Search for the cell housing the specified text and yield its (x, y) center coordinate. 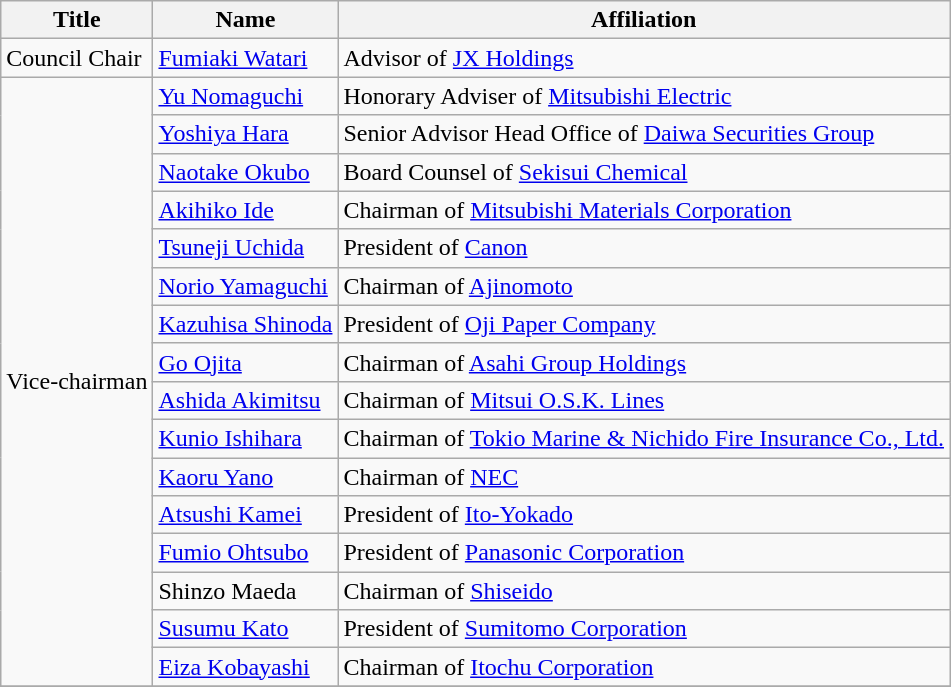
Ashida Akimitsu (246, 400)
Akihiko Ide (246, 210)
Chairman of Asahi Group Holdings (644, 362)
Chairman of NEC (644, 477)
Advisor of JX Holdings (644, 58)
Eiza Kobayashi (246, 667)
President of Sumitomo Corporation (644, 629)
Affiliation (644, 20)
President of Ito-Yokado (644, 515)
Tsuneji Uchida (246, 248)
Naotake Okubo (246, 172)
Honorary Adviser of Mitsubishi Electric (644, 96)
President of Panasonic Corporation (644, 553)
Kazuhisa Shinoda (246, 324)
Yu Nomaguchi (246, 96)
Vice-chairman (77, 382)
Yoshiya Hara (246, 134)
Fumio Ohtsubo (246, 553)
Chairman of Tokio Marine & Nichido Fire Insurance Co., Ltd. (644, 438)
Shinzo Maeda (246, 591)
President of Canon (644, 248)
Chairman of Shiseido (644, 591)
Kunio Ishihara (246, 438)
Board Counsel of Sekisui Chemical (644, 172)
Senior Advisor Head Office of Daiwa Securities Group (644, 134)
Chairman of Ajinomoto (644, 286)
Title (77, 20)
Chairman of Itochu Corporation (644, 667)
Susumu Kato (246, 629)
Atsushi Kamei (246, 515)
Chairman of Mitsubishi Materials Corporation (644, 210)
President of Oji Paper Company (644, 324)
Chairman of Mitsui O.S.K. Lines (644, 400)
Norio Yamaguchi (246, 286)
Council Chair (77, 58)
Name (246, 20)
Fumiaki Watari (246, 58)
Go Ojita (246, 362)
Kaoru Yano (246, 477)
